Return [x, y] of the center of cell containing provided text 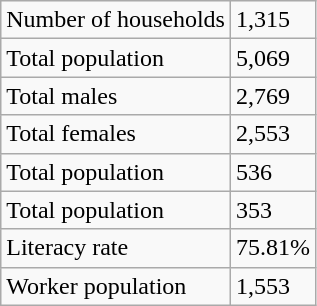
75.81% [272, 248]
1,553 [272, 286]
2,553 [272, 134]
Total males [116, 96]
1,315 [272, 20]
353 [272, 210]
Number of households [116, 20]
Worker population [116, 286]
Literacy rate [116, 248]
Total females [116, 134]
2,769 [272, 96]
536 [272, 172]
5,069 [272, 58]
